Search for the cell housing the specified text and yield its [X, Y] center coordinate. 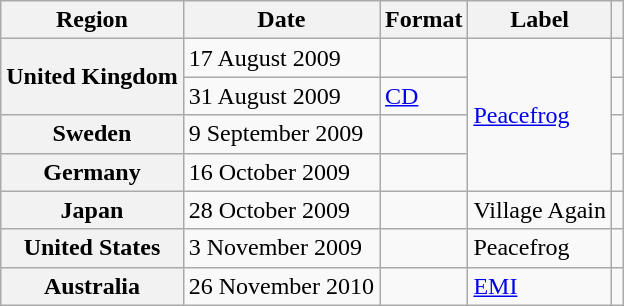
EMI [540, 286]
Australia [92, 286]
31 August 2009 [281, 96]
9 September 2009 [281, 134]
Region [92, 20]
28 October 2009 [281, 210]
CD [424, 96]
United Kingdom [92, 77]
Label [540, 20]
17 August 2009 [281, 58]
26 November 2010 [281, 286]
16 October 2009 [281, 172]
Village Again [540, 210]
Format [424, 20]
Date [281, 20]
3 November 2009 [281, 248]
Germany [92, 172]
Japan [92, 210]
United States [92, 248]
Sweden [92, 134]
